Capture the cell that displays the provided text and extract its (x, y) central coordinate. 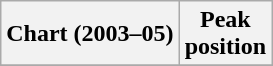
Chart (2003–05) (90, 34)
Peakposition (225, 34)
